Search for the cell housing the specified text and yield its [x, y] center coordinate. 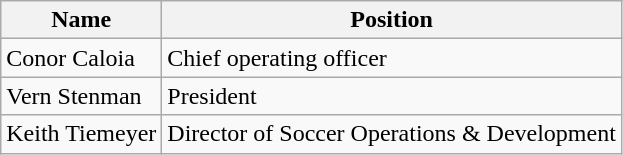
Keith Tiemeyer [82, 134]
Director of Soccer Operations & Development [392, 134]
Conor Caloia [82, 58]
Vern Stenman [82, 96]
Position [392, 20]
President [392, 96]
Chief operating officer [392, 58]
Name [82, 20]
